Detect which cell encompasses the target text, then output its [x, y] center coordinate. 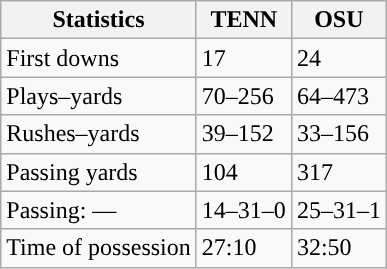
Rushes–yards [99, 134]
14–31–0 [244, 210]
27:10 [244, 248]
OSU [338, 20]
104 [244, 172]
317 [338, 172]
Plays–yards [99, 96]
64–473 [338, 96]
Passing yards [99, 172]
33–156 [338, 134]
25–31–1 [338, 210]
24 [338, 58]
Statistics [99, 20]
TENN [244, 20]
32:50 [338, 248]
Passing: –– [99, 210]
First downs [99, 58]
17 [244, 58]
70–256 [244, 96]
39–152 [244, 134]
Time of possession [99, 248]
